From the cell containing the given text, extract its center point as [X, Y] coordinate. 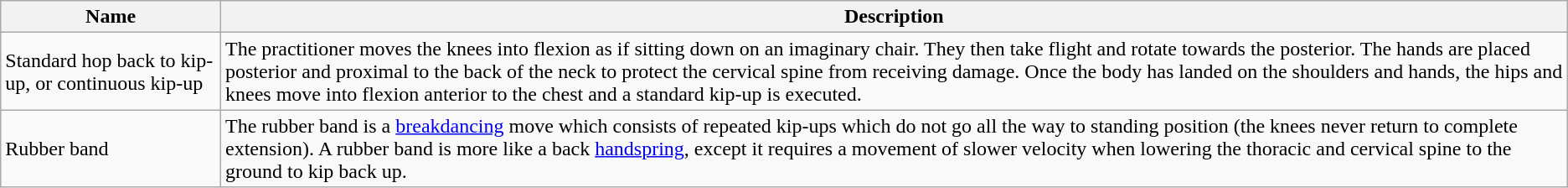
Rubber band [111, 149]
Description [894, 17]
Name [111, 17]
Standard hop back to kip-up, or continuous kip-up [111, 71]
